Identify which cell holds the provided text, then report its [X, Y] central coordinate. 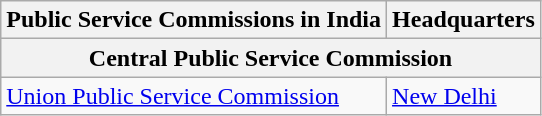
New Delhi [464, 96]
Headquarters [464, 20]
Central Public Service Commission [271, 58]
Public Service Commissions in India [194, 20]
Union Public Service Commission [194, 96]
